Provide the [X, Y] coordinate of the cell's center where the given text is located.  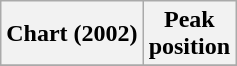
Peakposition [189, 34]
Chart (2002) [72, 34]
